Output the (X, Y) coordinate of the center of the cell containing the given text.  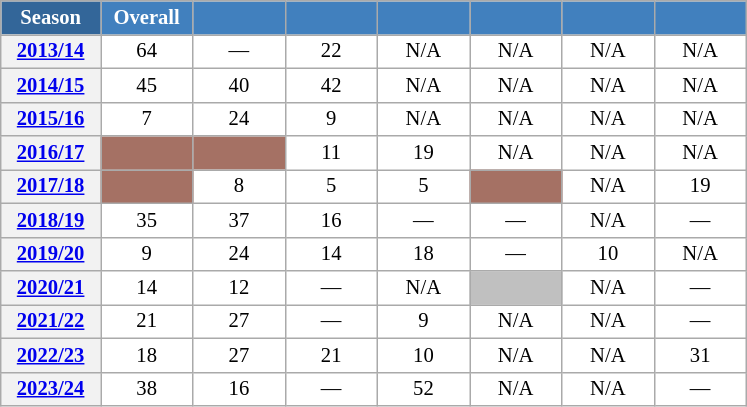
40 (239, 85)
2019/20 (51, 254)
35 (146, 220)
2023/24 (51, 389)
2016/17 (51, 153)
11 (331, 153)
52 (423, 389)
2022/23 (51, 355)
38 (146, 389)
12 (239, 287)
2014/15 (51, 85)
2021/22 (51, 321)
2013/14 (51, 51)
7 (146, 119)
37 (239, 220)
64 (146, 51)
22 (331, 51)
8 (239, 186)
2015/16 (51, 119)
42 (331, 85)
Season (51, 17)
2017/18 (51, 186)
2020/21 (51, 287)
31 (700, 355)
2018/19 (51, 220)
Overall (146, 17)
45 (146, 85)
